Return [X, Y] of the center of cell containing provided text 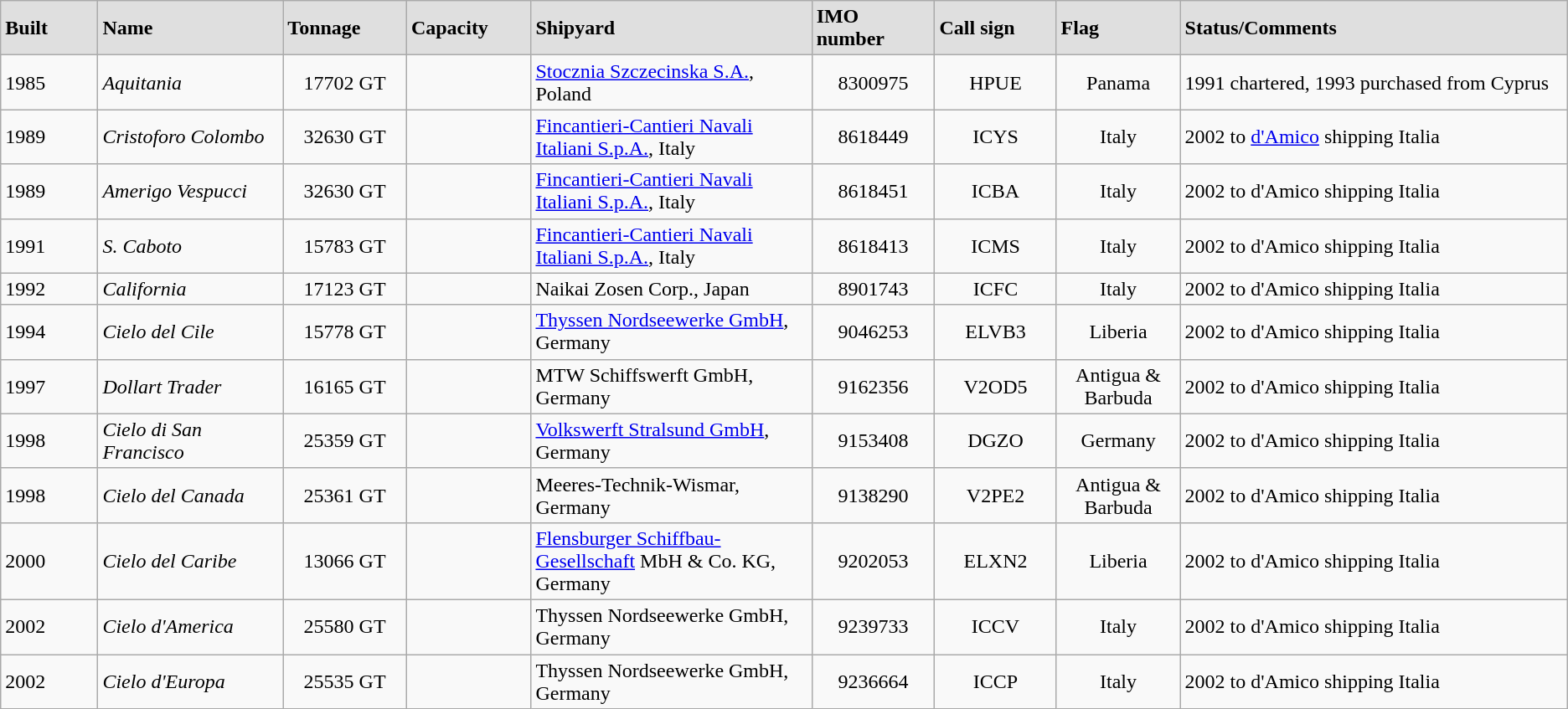
15778 GT [345, 331]
25580 GT [345, 626]
9236664 [873, 681]
Panama [1118, 82]
ICYS [995, 137]
Volkswerft Stralsund GmbH, Germany [672, 440]
ICMS [995, 246]
9046253 [873, 331]
Flag [1118, 28]
1994 [49, 331]
25361 GT [345, 496]
ICCV [995, 626]
Dollart Trader [191, 387]
1985 [49, 82]
25359 GT [345, 440]
Aquitania [191, 82]
8901743 [873, 289]
Built [49, 28]
9153408 [873, 440]
13066 GT [345, 561]
S. Caboto [191, 246]
25535 GT [345, 681]
Naikai Zosen Corp., Japan [672, 289]
Cielo del Canada [191, 496]
2000 [49, 561]
Flensburger Schiffbau-Gesellschaft MbH & Co. KG, Germany [672, 561]
8618451 [873, 191]
IMO number [873, 28]
V2PE2 [995, 496]
1991 chartered, 1993 purchased from Cyprus [1374, 82]
Cristoforo Colombo [191, 137]
V2OD5 [995, 387]
Meeres-Technik-Wismar, Germany [672, 496]
ICBA [995, 191]
16165 GT [345, 387]
Tonnage [345, 28]
8618413 [873, 246]
Germany [1118, 440]
9162356 [873, 387]
Cielo di San Francisco [191, 440]
Cielo del Caribe [191, 561]
Status/Comments [1374, 28]
Cielo d'America [191, 626]
9239733 [873, 626]
9202053 [873, 561]
Name [191, 28]
ELXN2 [995, 561]
Cielo del Cile [191, 331]
Amerigo Vespucci [191, 191]
ELVB3 [995, 331]
1997 [49, 387]
8618449 [873, 137]
Cielo d'Europa [191, 681]
17123 GT [345, 289]
1992 [49, 289]
1991 [49, 246]
ICFC [995, 289]
9138290 [873, 496]
DGZO [995, 440]
8300975 [873, 82]
17702 GT [345, 82]
MTW Schiffswerft GmbH, Germany [672, 387]
California [191, 289]
Call sign [995, 28]
Shipyard [672, 28]
HPUE [995, 82]
Capacity [469, 28]
ICCP [995, 681]
Stocznia Szczecinska S.A., Poland [672, 82]
15783 GT [345, 246]
